From the cell containing the given text, extract its center point as (x, y) coordinate. 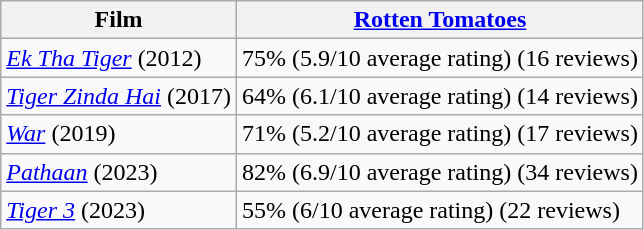
64% (6.1/10 average rating) (14 reviews) (440, 96)
82% (6.9/10 average rating) (34 reviews) (440, 172)
75% (5.9/10 average rating) (16 reviews) (440, 58)
71% (5.2/10 average rating) (17 reviews) (440, 134)
Tiger 3 (2023) (119, 210)
Film (119, 20)
Tiger Zinda Hai (2017) (119, 96)
Ek Tha Tiger (2012) (119, 58)
Rotten Tomatoes (440, 20)
55% (6/10 average rating) (22 reviews) (440, 210)
War (2019) (119, 134)
Pathaan (2023) (119, 172)
